Locate the cell with the specified text and output its [x, y] center coordinate. 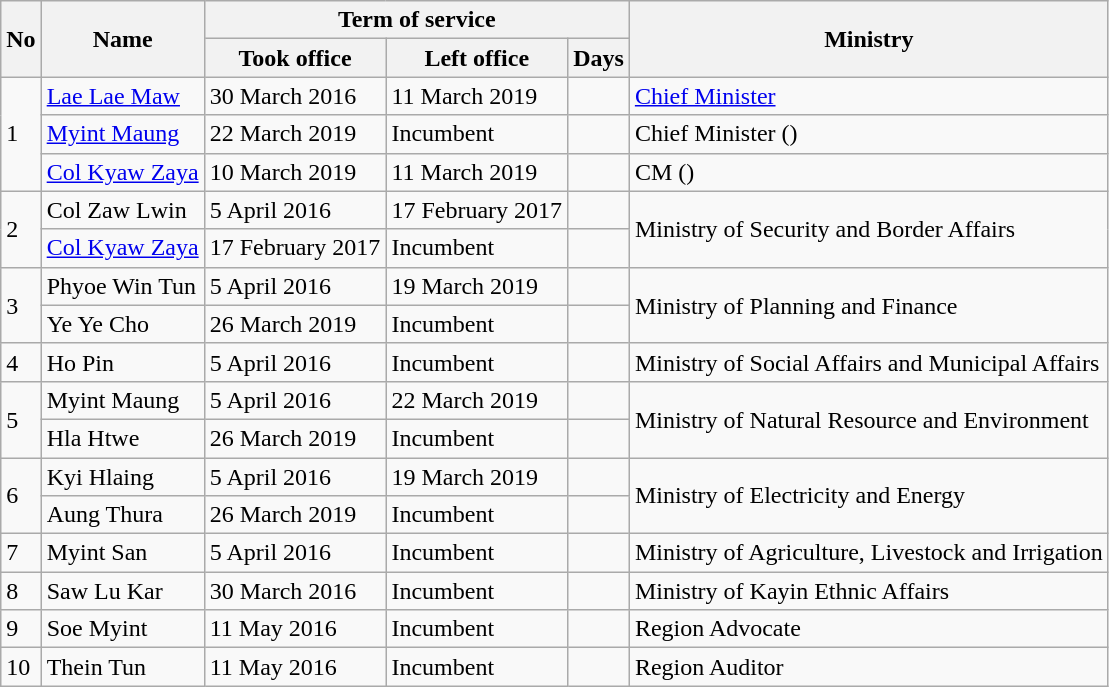
Took office [295, 58]
5 [21, 419]
4 [21, 362]
Ministry of Security and Border Affairs [868, 229]
Ministry of Natural Resource and Environment [868, 419]
8 [21, 591]
Left office [477, 58]
Region Auditor [868, 667]
Chief Minister () [868, 134]
Phyoe Win Tun [122, 286]
Ministry of Kayin Ethnic Affairs [868, 591]
Ho Pin [122, 362]
Ministry of Social Affairs and Municipal Affairs [868, 362]
Ye Ye Cho [122, 324]
Lae Lae Maw [122, 96]
Col Zaw Lwin [122, 210]
Hla Htwe [122, 438]
Ministry [868, 39]
Kyi Hlaing [122, 477]
Name [122, 39]
No [21, 39]
9 [21, 629]
6 [21, 496]
Aung Thura [122, 515]
Soe Myint [122, 629]
Ministry of Agriculture, Livestock and Irrigation [868, 553]
Ministry of Planning and Finance [868, 305]
2 [21, 229]
Term of service [416, 20]
10 March 2019 [295, 172]
10 [21, 667]
Chief Minister [868, 96]
Ministry of Electricity and Energy [868, 496]
1 [21, 134]
7 [21, 553]
Myint San [122, 553]
3 [21, 305]
Thein Tun [122, 667]
Region Advocate [868, 629]
CM () [868, 172]
Days [599, 58]
Saw Lu Kar [122, 591]
